Capture the cell that displays the provided text and extract its (X, Y) central coordinate. 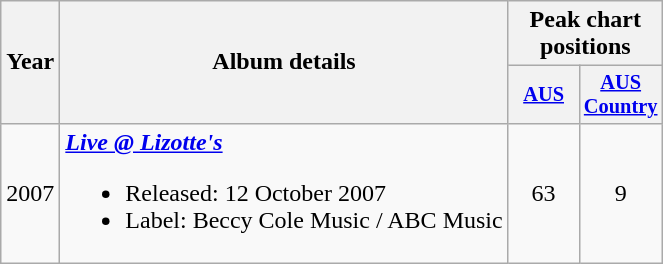
9 (620, 193)
AUS (544, 95)
63 (544, 193)
Year (30, 62)
Live @ Lizotte'sReleased: 12 October 2007Label: Beccy Cole Music / ABC Music (284, 193)
Album details (284, 62)
AUSCountry (620, 95)
2007 (30, 193)
Peak chart positions (585, 34)
